Search for the cell housing the specified text and yield its (x, y) center coordinate. 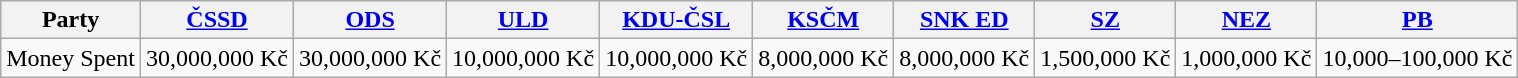
ČSSD (216, 20)
10,000–100,000 Kč (1418, 58)
KDU-ČSL (676, 20)
KSČM (824, 20)
Money Spent (71, 58)
ODS (370, 20)
SNK ED (964, 20)
Party (71, 20)
1,500,000 Kč (1106, 58)
SZ (1106, 20)
ULD (524, 20)
1,000,000 Kč (1246, 58)
PB (1418, 20)
NEZ (1246, 20)
